Find where the given text appears and provide that cell's center as (X, Y) coordinate. 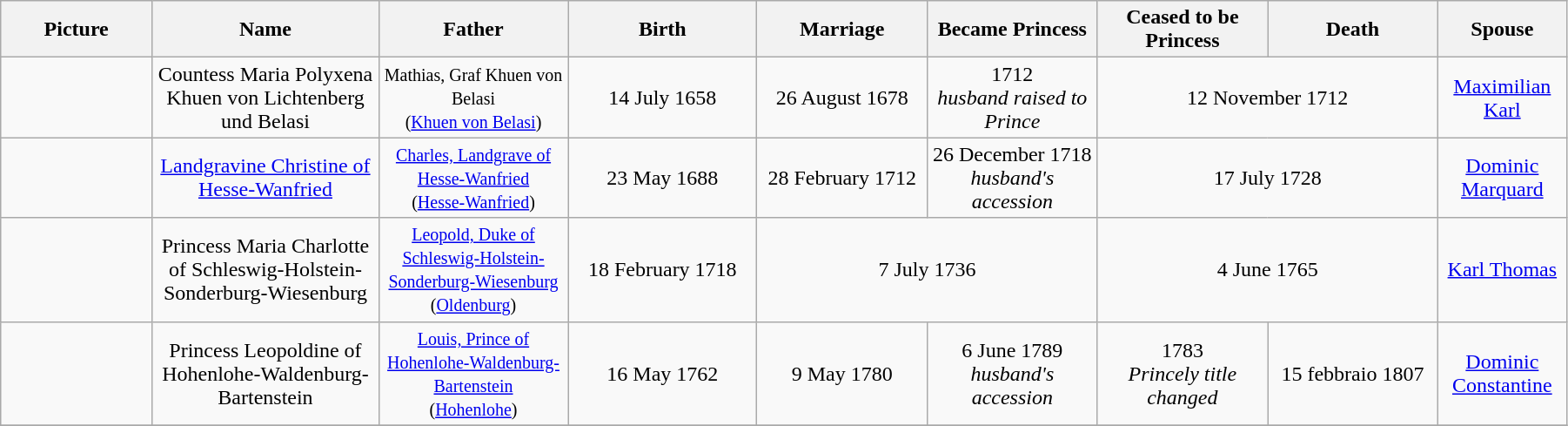
Ceased to be Princess (1183, 30)
18 February 1718 (663, 270)
4 June 1765 (1267, 270)
Spouse (1502, 30)
Father (473, 30)
17 July 1728 (1267, 178)
15 febbraio 1807 (1353, 373)
Landgravine Christine of Hesse-Wanfried (266, 178)
Name (266, 30)
1783Princely title changed (1183, 373)
Princess Maria Charlotte of Schleswig-Holstein-Sonderburg-Wiesenburg (266, 270)
Death (1353, 30)
Louis, Prince of Hohenlohe-Waldenburg-Bartenstein(Hohenlohe) (473, 373)
16 May 1762 (663, 373)
14 July 1658 (663, 98)
Charles, Landgrave of Hesse-Wanfried(Hesse-Wanfried) (473, 178)
26 August 1678 (842, 98)
Dominic Marquard (1502, 178)
7 July 1736 (928, 270)
Dominic Constantine (1502, 373)
Mathias, Graf Khuen von Belasi(Khuen von Belasi) (473, 98)
9 May 1780 (842, 373)
Became Princess (1013, 30)
Picture (77, 30)
Princess Leopoldine of Hohenlohe-Waldenburg-Bartenstein (266, 373)
26 December 1718 husband's accession (1013, 178)
1712 husband raised to Prince (1013, 98)
23 May 1688 (663, 178)
6 June 1789 husband's accession (1013, 373)
Countess Maria Polyxena Khuen von Lichtenberg und Belasi (266, 98)
12 November 1712 (1267, 98)
28 February 1712 (842, 178)
Karl Thomas (1502, 270)
Maximilian Karl (1502, 98)
Marriage (842, 30)
Leopold, Duke of Schleswig-Holstein-Sonderburg-Wiesenburg(Oldenburg) (473, 270)
Birth (663, 30)
